Extract the [x, y] coordinate from the center of the cell holding the provided text.  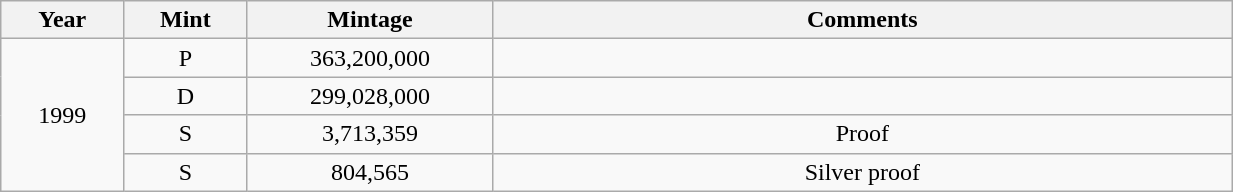
3,713,359 [370, 134]
P [186, 58]
Comments [862, 20]
Year [62, 20]
Mint [186, 20]
363,200,000 [370, 58]
Silver proof [862, 172]
Proof [862, 134]
299,028,000 [370, 96]
804,565 [370, 172]
D [186, 96]
Mintage [370, 20]
1999 [62, 115]
